Locate the cell with the specified text and output its [x, y] center coordinate. 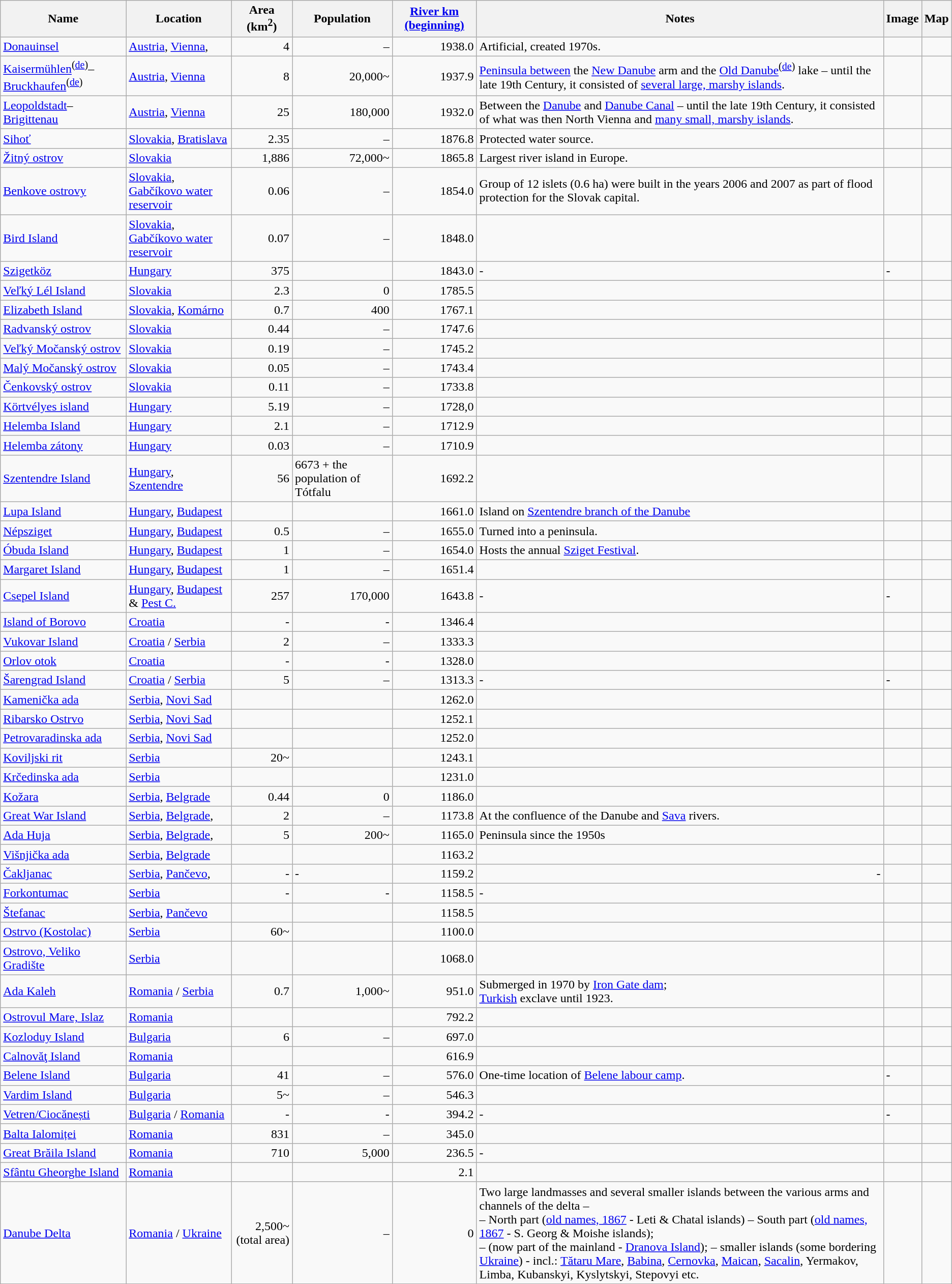
Island on Szentendre branch of the Danube [680, 511]
180,000 [343, 112]
Map [937, 19]
Sihoť [63, 138]
Name [63, 19]
2.35 [262, 138]
Višnjička ada [63, 854]
1938.0 [434, 46]
1068.0 [434, 958]
Népsziget [63, 531]
0.05 [262, 368]
Area (km2) [262, 19]
2,500~(total area) [262, 1233]
1243.1 [434, 757]
Ostrvo (Kostolac) [63, 932]
Helemba Island [63, 426]
Vukovar Island [63, 641]
Orlov otok [63, 661]
951.0 [434, 991]
Romania / Ukraine [179, 1233]
1346.4 [434, 622]
1712.9 [434, 426]
Bird Island [63, 238]
Artificial, created 1970s. [680, 46]
Hungary, Szentendre [179, 478]
710 [262, 1153]
0.11 [262, 387]
1785.5 [434, 290]
0.5 [262, 531]
20,000~ [343, 76]
1865.8 [434, 158]
345.0 [434, 1133]
One-time location of Belene labour camp. [680, 1075]
Ada Huja [63, 835]
Group of 12 islets (0.6 ha) were built in the years 2006 and 2007 as part of flood protection for the Slovak capital. [680, 191]
Ostrovul Mare, Islaz [63, 1017]
Peninsula between the New Danube arm and the Old Danube(de) lake – until the late 19th Century, it consisted of several large, marshy islands. [680, 76]
616.9 [434, 1056]
1710.9 [434, 445]
41 [262, 1075]
546.3 [434, 1095]
Veľký Lél Island [63, 290]
1252.1 [434, 719]
Benkove ostrovy [63, 191]
1231.0 [434, 777]
River km (beginning) [434, 19]
Hosts the annual Sziget Festival. [680, 550]
1100.0 [434, 932]
Körtvélyes island [63, 406]
Belene Island [63, 1075]
Szigetköz [63, 271]
1333.3 [434, 641]
5~ [262, 1095]
Great War Island [63, 815]
Great Brăila Island [63, 1153]
Hungary, Budapest & Pest C. [179, 596]
Submerged in 1970 by Iron Gate dam;Turkish exclave until 1923. [680, 991]
Ada Kaleh [63, 991]
Radvanský ostrov [63, 329]
394.2 [434, 1114]
1262.0 [434, 699]
Population [343, 19]
Lupa Island [63, 511]
1328.0 [434, 661]
Kaisermühlen(de)–Bruckhaufen(de) [63, 76]
Čenkovský ostrov [63, 387]
Notes [680, 19]
375 [262, 271]
1728,0 [434, 406]
1745.2 [434, 348]
25 [262, 112]
Slovakia, Bratislava [179, 138]
Donauinsel [63, 46]
1743.4 [434, 368]
Peninsula since the 1950s [680, 835]
1,886 [262, 158]
400 [343, 310]
5,000 [343, 1153]
Calnovăţ Island [63, 1056]
1173.8 [434, 815]
1,000~ [343, 991]
72,000~ [343, 158]
1876.8 [434, 138]
Turned into a peninsula. [680, 531]
1843.0 [434, 271]
1186.0 [434, 796]
Vardim Island [63, 1095]
Kožara [63, 796]
Island of Borovo [63, 622]
200~ [343, 835]
0.03 [262, 445]
1747.6 [434, 329]
8 [262, 76]
4 [262, 46]
Location [179, 19]
Šarengrad Island [63, 680]
Helemba zátony [63, 445]
60~ [262, 932]
Protected water source. [680, 138]
56 [262, 478]
831 [262, 1133]
Sfântu Gheorghe Island [63, 1172]
1165.0 [434, 835]
1655.0 [434, 531]
0.07 [262, 238]
Leopoldstadt–Brigittenau [63, 112]
1733.8 [434, 387]
Serbia, Pančevo [179, 913]
576.0 [434, 1075]
Bulgaria / Romania [179, 1114]
Austria, Vienna, [179, 46]
Margaret Island [63, 570]
Between the Danube and Danube Canal – until the late 19th Century, it consisted of what was then North Vienna and many small, marshy islands. [680, 112]
697.0 [434, 1037]
1159.2 [434, 874]
257 [262, 596]
Danube Delta [63, 1233]
Óbuda Island [63, 550]
Žitný ostrov [63, 158]
6673 + the population of Tótfalu [343, 478]
170,000 [343, 596]
Krčedinska ada [63, 777]
Ribarsko Ostrvo [63, 719]
1313.3 [434, 680]
1661.0 [434, 511]
Petrovaradinska ada [63, 738]
Veľký Močanský ostrov [63, 348]
792.2 [434, 1017]
Ostrovo, Veliko Gradište [63, 958]
6 [262, 1037]
At the confluence of the Danube and Sava rivers. [680, 815]
Kamenička ada [63, 699]
Romania / Serbia [179, 991]
1651.4 [434, 570]
1643.8 [434, 596]
Kozloduy Island [63, 1037]
1932.0 [434, 112]
5.19 [262, 406]
Largest river island in Europe. [680, 158]
Forkontumac [63, 893]
Vetren/Ciocănești [63, 1114]
1654.0 [434, 550]
0.19 [262, 348]
1854.0 [434, 191]
236.5 [434, 1153]
1767.1 [434, 310]
Balta Ialomiței [63, 1133]
Štefanac [63, 913]
20~ [262, 757]
Csepel Island [63, 596]
Elizabeth Island [63, 310]
1937.9 [434, 76]
2.3 [262, 290]
Serbia, Pančevo, [179, 874]
1692.2 [434, 478]
Koviljski rit [63, 757]
Čakljanac [63, 874]
1252.0 [434, 738]
Szentendre Island [63, 478]
1848.0 [434, 238]
Image [902, 19]
0.06 [262, 191]
1163.2 [434, 854]
Malý Močanský ostrov [63, 368]
Slovakia, Komárno [179, 310]
